Provide the (X, Y) coordinate of the cell's center where the given text is located.  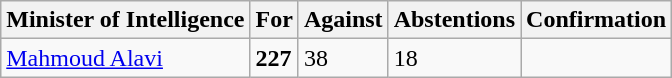
227 (274, 58)
Against (343, 20)
Minister of Intelligence (126, 20)
For (274, 20)
Abstentions (454, 20)
Confirmation (596, 20)
18 (454, 58)
38 (343, 58)
Mahmoud Alavi (126, 58)
